Extract the (X, Y) coordinate from the center of the cell holding the provided text.  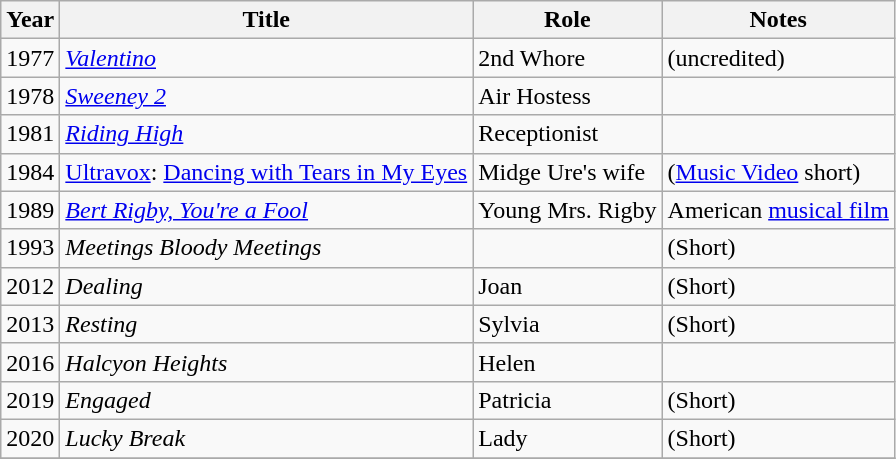
(uncredited) (778, 58)
Joan (568, 286)
Halcyon Heights (266, 362)
Receptionist (568, 134)
Midge Ure's wife (568, 172)
Sylvia (568, 324)
Patricia (568, 400)
(Music Video short) (778, 172)
American musical film (778, 210)
Sweeney 2 (266, 96)
Dealing (266, 286)
Notes (778, 20)
1978 (30, 96)
Lucky Break (266, 438)
2019 (30, 400)
1984 (30, 172)
2013 (30, 324)
Ultravox: Dancing with Tears in My Eyes (266, 172)
Role (568, 20)
Young Mrs. Rigby (568, 210)
Title (266, 20)
1977 (30, 58)
Engaged (266, 400)
2012 (30, 286)
2016 (30, 362)
Helen (568, 362)
Year (30, 20)
1989 (30, 210)
1981 (30, 134)
Bert Rigby, You're a Fool (266, 210)
Meetings Bloody Meetings (266, 248)
Valentino (266, 58)
1993 (30, 248)
Air Hostess (568, 96)
2nd Whore (568, 58)
2020 (30, 438)
Riding High (266, 134)
Lady (568, 438)
Resting (266, 324)
